From the cell containing the given text, extract its center point as [x, y] coordinate. 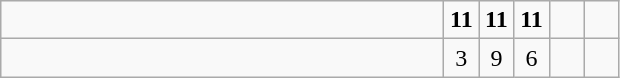
6 [532, 58]
3 [462, 58]
9 [496, 58]
